Determine the (X, Y) coordinate at the center of the cell enclosing the given text.  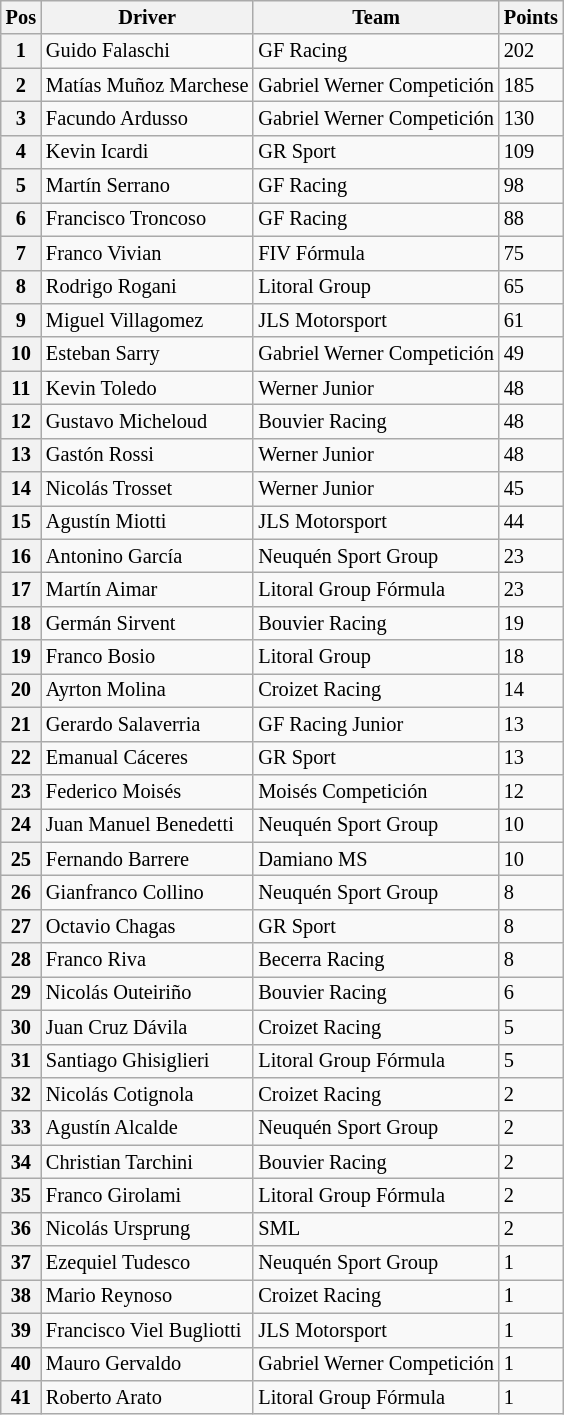
9 (21, 320)
202 (531, 51)
16 (21, 556)
44 (531, 522)
Gerardo Salaverria (147, 724)
65 (531, 287)
Franco Vivian (147, 253)
98 (531, 186)
7 (21, 253)
Emanual Cáceres (147, 758)
Damiano MS (376, 859)
185 (531, 85)
40 (21, 1364)
17 (21, 589)
Franco Bosio (147, 657)
49 (531, 354)
Fernando Barrere (147, 859)
4 (21, 152)
33 (21, 1128)
Facundo Ardusso (147, 118)
Roberto Arato (147, 1397)
Miguel Villagomez (147, 320)
22 (21, 758)
Federico Moisés (147, 791)
61 (531, 320)
24 (21, 825)
Franco Girolami (147, 1195)
45 (531, 489)
FIV Fórmula (376, 253)
36 (21, 1229)
Christian Tarchini (147, 1162)
20 (21, 690)
29 (21, 993)
88 (531, 219)
Francisco Troncoso (147, 219)
21 (21, 724)
Agustín Alcalde (147, 1128)
130 (531, 118)
Kevin Toledo (147, 388)
Ayrton Molina (147, 690)
Gianfranco Collino (147, 892)
Matías Muñoz Marchese (147, 85)
Octavio Chagas (147, 926)
Mauro Gervaldo (147, 1364)
Agustín Miotti (147, 522)
Moisés Competición (376, 791)
Martín Aimar (147, 589)
Santiago Ghisiglieri (147, 1061)
Guido Falaschi (147, 51)
27 (21, 926)
Juan Cruz Dávila (147, 1027)
32 (21, 1094)
Gustavo Micheloud (147, 421)
Driver (147, 17)
25 (21, 859)
SML (376, 1229)
Juan Manuel Benedetti (147, 825)
Germán Sirvent (147, 623)
Mario Reynoso (147, 1296)
31 (21, 1061)
Martín Serrano (147, 186)
Ezequiel Tudesco (147, 1263)
38 (21, 1296)
Antonino García (147, 556)
30 (21, 1027)
Gastón Rossi (147, 455)
41 (21, 1397)
Nicolás Trosset (147, 489)
Points (531, 17)
109 (531, 152)
Francisco Viel Bugliotti (147, 1330)
Becerra Racing (376, 960)
37 (21, 1263)
11 (21, 388)
Nicolás Outeiriño (147, 993)
Rodrigo Rogani (147, 287)
Nicolás Ursprung (147, 1229)
Pos (21, 17)
34 (21, 1162)
Nicolás Cotignola (147, 1094)
15 (21, 522)
Kevin Icardi (147, 152)
Franco Riva (147, 960)
26 (21, 892)
Esteban Sarry (147, 354)
39 (21, 1330)
3 (21, 118)
35 (21, 1195)
Team (376, 17)
GF Racing Junior (376, 724)
75 (531, 253)
28 (21, 960)
